Return [x, y] of the center of cell containing provided text 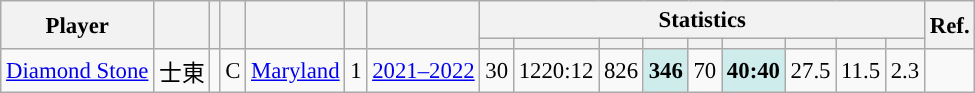
40:40 [754, 71]
346 [666, 71]
士東 [182, 71]
2.3 [904, 71]
826 [622, 71]
70 [704, 71]
Player [78, 25]
2021–2022 [424, 71]
Diamond Stone [78, 71]
Statistics [702, 20]
27.5 [810, 71]
Ref. [949, 25]
1 [356, 71]
Maryland [296, 71]
11.5 [861, 71]
C [233, 71]
1220:12 [556, 71]
30 [496, 71]
